Find where the given text appears and provide that cell's center as (X, Y) coordinate. 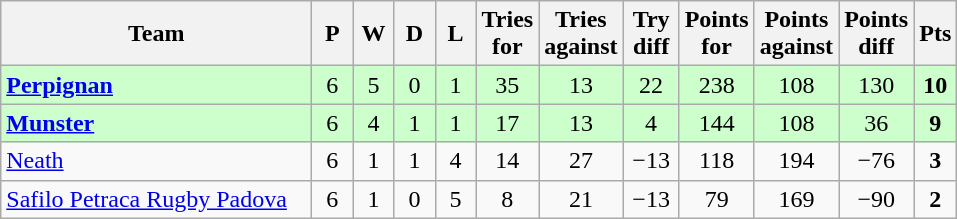
238 (716, 85)
Perpignan (156, 85)
17 (508, 123)
Points diff (876, 34)
Safilo Petraca Rugby Padova (156, 199)
144 (716, 123)
2 (936, 199)
Neath (156, 161)
P (332, 34)
3 (936, 161)
194 (796, 161)
W (374, 34)
−90 (876, 199)
D (414, 34)
22 (651, 85)
Team (156, 34)
−76 (876, 161)
21 (581, 199)
8 (508, 199)
Try diff (651, 34)
27 (581, 161)
35 (508, 85)
130 (876, 85)
10 (936, 85)
Tries against (581, 34)
Points for (716, 34)
169 (796, 199)
9 (936, 123)
79 (716, 199)
Points against (796, 34)
14 (508, 161)
36 (876, 123)
Pts (936, 34)
Munster (156, 123)
L (456, 34)
118 (716, 161)
Tries for (508, 34)
